Locate the cell with the specified text and output its (X, Y) center coordinate. 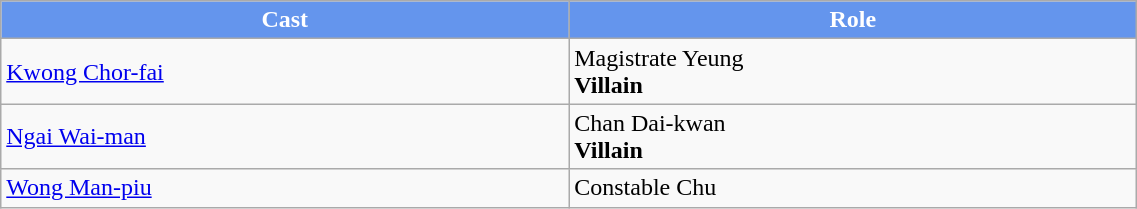
Magistrate Yeung Villain (853, 72)
Constable Chu (853, 188)
Chan Dai-kwan Villain (853, 136)
Cast (285, 20)
Ngai Wai-man (285, 136)
Wong Man-piu (285, 188)
Role (853, 20)
Kwong Chor-fai (285, 72)
